Provide the [X, Y] coordinate of the cell's center where the given text is located.  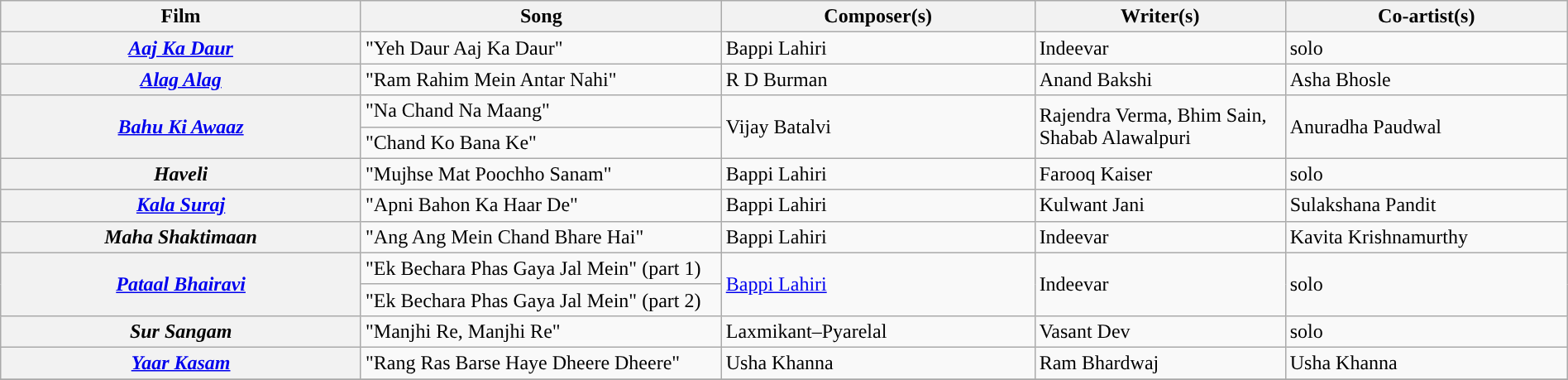
Anuradha Paudwal [1426, 127]
Kulwant Jani [1159, 205]
Pataal Bhairavi [181, 284]
Vasant Dev [1159, 331]
"Ek Bechara Phas Gaya Jal Mein" (part 1) [541, 268]
Ram Bhardwaj [1159, 363]
"Apni Bahon Ka Haar De" [541, 205]
Composer(s) [878, 17]
Writer(s) [1159, 17]
Maha Shaktimaan [181, 237]
Sur Sangam [181, 331]
Song [541, 17]
"Na Chand Na Maang" [541, 111]
Aaj Ka Daur [181, 48]
"Rang Ras Barse Haye Dheere Dheere" [541, 363]
Sulakshana Pandit [1426, 205]
"Chand Ko Bana Ke" [541, 142]
"Ang Ang Mein Chand Bhare Hai" [541, 237]
"Manjhi Re, Manjhi Re" [541, 331]
Haveli [181, 174]
Co-artist(s) [1426, 17]
Yaar Kasam [181, 363]
Kavita Krishnamurthy [1426, 237]
R D Burman [878, 79]
Laxmikant–Pyarelal [878, 331]
Anand Bakshi [1159, 79]
Asha Bhosle [1426, 79]
Alag Alag [181, 79]
"Ram Rahim Mein Antar Nahi" [541, 79]
Vijay Batalvi [878, 127]
Rajendra Verma, Bhim Sain, Shabab Alawalpuri [1159, 127]
Bahu Ki Awaaz [181, 127]
Kala Suraj [181, 205]
Film [181, 17]
Farooq Kaiser [1159, 174]
"Yeh Daur Aaj Ka Daur" [541, 48]
"Ek Bechara Phas Gaya Jal Mein" (part 2) [541, 300]
"Mujhse Mat Poochho Sanam" [541, 174]
